Determine the [x, y] coordinate at the center of the cell enclosing the given text.  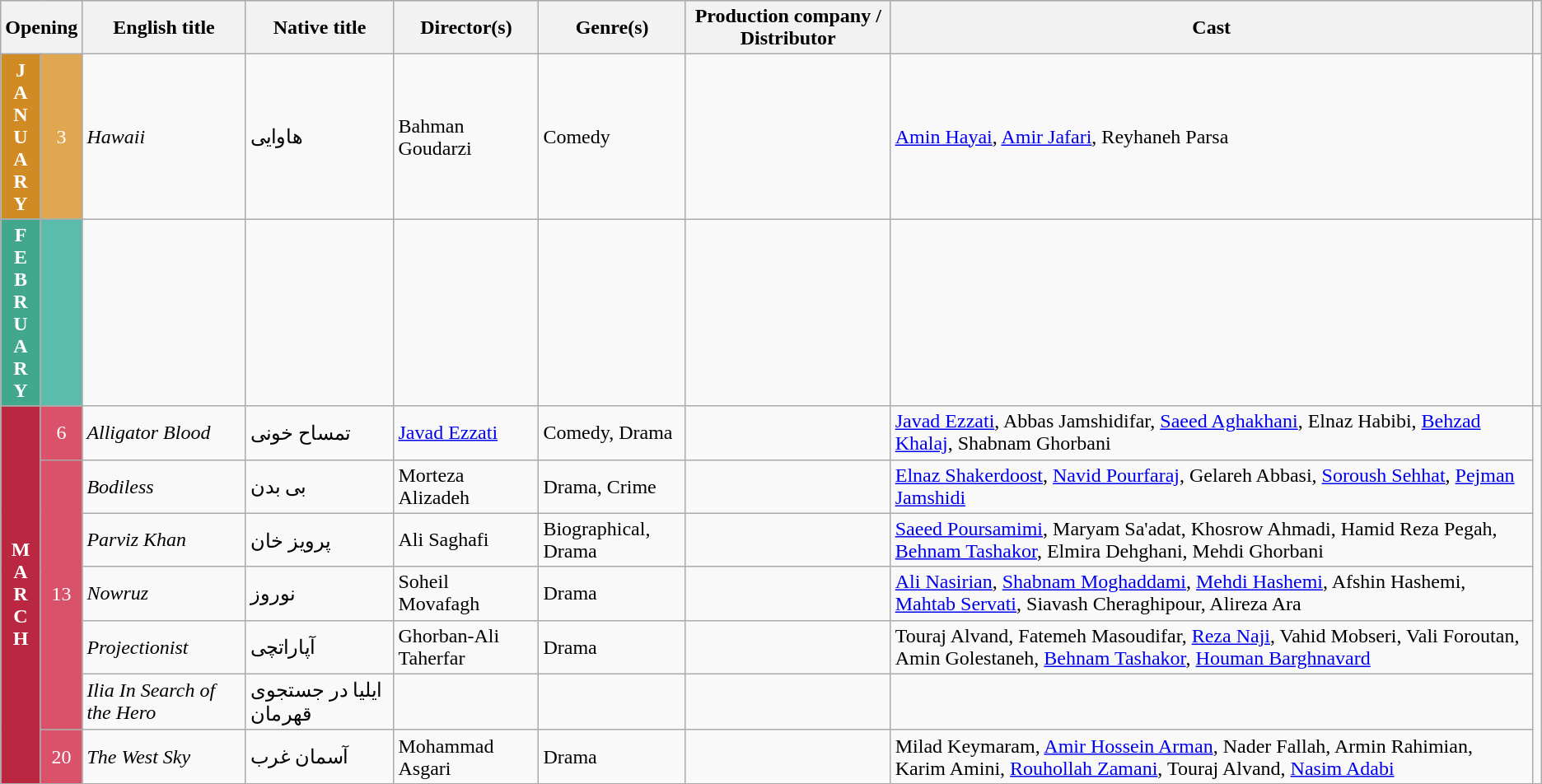
Bodiless [164, 486]
JANUARY [21, 137]
3 [61, 137]
نوروز [320, 593]
FEBRUARY [21, 313]
Morteza Alizadeh [466, 486]
Ali Saghafi [466, 540]
Projectionist [164, 647]
Cast [1211, 28]
ایلیا در جستجوی قهرمان [320, 702]
MARCH [21, 595]
Bahman Goudarzi [466, 137]
Hawaii [164, 137]
بی بدن [320, 486]
آسمان غرب [320, 756]
Javad Ezzati [466, 433]
Biographical, Drama [612, 540]
6 [61, 433]
Milad Keymaram, Amir Hossein Arman, Nader Fallah, Armin Rahimian, Karim Amini, Rouhollah Zamani, Touraj Alvand, Nasim Adabi [1211, 756]
Javad Ezzati, Abbas Jamshidifar, Saeed Aghakhani, Elnaz Habibi, Behzad Khalaj, Shabnam Ghorbani [1211, 433]
Elnaz Shakerdoost, Navid Pourfaraj, Gelareh Abbasi, Soroush Sehhat, Pejman Jamshidi [1211, 486]
آپاراتچی [320, 647]
Comedy, Drama [612, 433]
Ali Nasirian, Shabnam Moghaddami, Mehdi Hashemi, Afshin Hashemi, Mahtab Servati, Siavash Cheraghipour, Alireza Ara [1211, 593]
Comedy [612, 137]
Opening [41, 28]
Amin Hayai, Amir Jafari, Reyhaneh Parsa [1211, 137]
Genre(s) [612, 28]
Nowruz [164, 593]
Drama, Crime [612, 486]
13 [61, 595]
The West Sky [164, 756]
Production company / Distributor [787, 28]
Mohammad Asgari [466, 756]
Alligator Blood [164, 433]
پرویز خان [320, 540]
Ghorban-Ali Taherfar [466, 647]
تمساح خونی [320, 433]
هاوایی [320, 137]
Soheil Movafagh [466, 593]
Parviz Khan [164, 540]
Touraj Alvand, Fatemeh Masoudifar, Reza Naji, Vahid Mobseri, Vali Foroutan, Amin Golestaneh, Behnam Tashakor, Houman Barghnavard [1211, 647]
Ilia In Search of the Hero [164, 702]
20 [61, 756]
Saeed Poursamimi, Maryam Sa'adat, Khosrow Ahmadi, Hamid Reza Pegah, Behnam Tashakor, Elmira Dehghani, Mehdi Ghorbani [1211, 540]
Director(s) [466, 28]
English title [164, 28]
Native title [320, 28]
